Provide the (X, Y) coordinate of the cell's center where the given text is located.  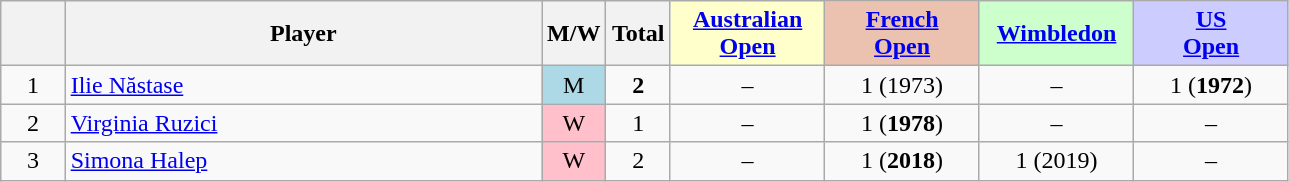
Wimbledon (1056, 34)
1 (2019) (1056, 161)
Simona Halep (303, 161)
Player (303, 34)
1 (1978) (902, 123)
1 (1973) (902, 85)
US Open (1212, 34)
1 (2018) (902, 161)
1 (1972) (1212, 85)
French Open (902, 34)
Total (638, 34)
Virginia Ruzici (303, 123)
3 (33, 161)
Ilie Năstase (303, 85)
M (574, 85)
M/W (574, 34)
Australian Open (747, 34)
